Return [X, Y] of the center of cell containing provided text 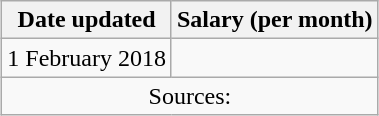
Salary (per month) [274, 20]
1 February 2018 [87, 58]
Sources: [190, 96]
Date updated [87, 20]
